From the cell containing the given text, extract its center point as (x, y) coordinate. 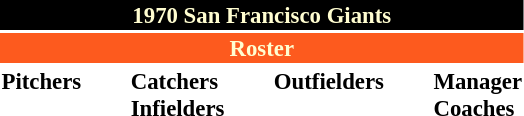
1970 San Francisco Giants (262, 15)
Roster (262, 48)
